Pinpoint the cell where the given text exists, returning its (X, Y) midpoint coordinate. 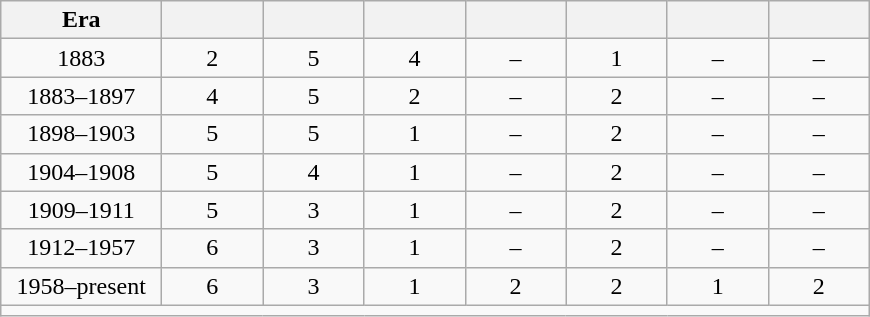
Era (82, 20)
1904–1908 (82, 172)
1883 (82, 58)
1909–1911 (82, 210)
1958–present (82, 286)
1912–1957 (82, 248)
1883–1897 (82, 96)
1898–1903 (82, 134)
